Identify which cell holds the provided text, then report its [X, Y] central coordinate. 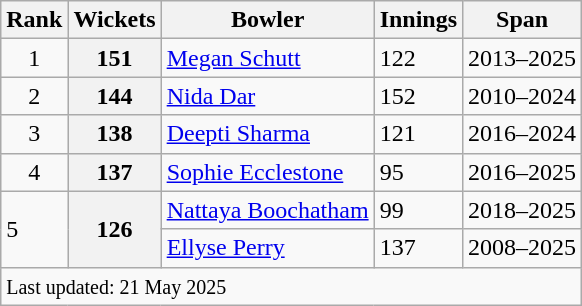
Rank [34, 20]
121 [418, 134]
2 [34, 96]
99 [418, 210]
Innings [418, 20]
Nida Dar [268, 96]
Megan Schutt [268, 58]
2008–2025 [522, 248]
Span [522, 20]
138 [114, 134]
5 [34, 229]
Ellyse Perry [268, 248]
Sophie Ecclestone [268, 172]
2010–2024 [522, 96]
Deepti Sharma [268, 134]
126 [114, 229]
1 [34, 58]
2018–2025 [522, 210]
4 [34, 172]
2016–2025 [522, 172]
Last updated: 21 May 2025 [292, 286]
2016–2024 [522, 134]
151 [114, 58]
Nattaya Boochatham [268, 210]
122 [418, 58]
95 [418, 172]
Bowler [268, 20]
2013–2025 [522, 58]
Wickets [114, 20]
3 [34, 134]
144 [114, 96]
152 [418, 96]
